Identify which cell holds the provided text, then report its [X, Y] central coordinate. 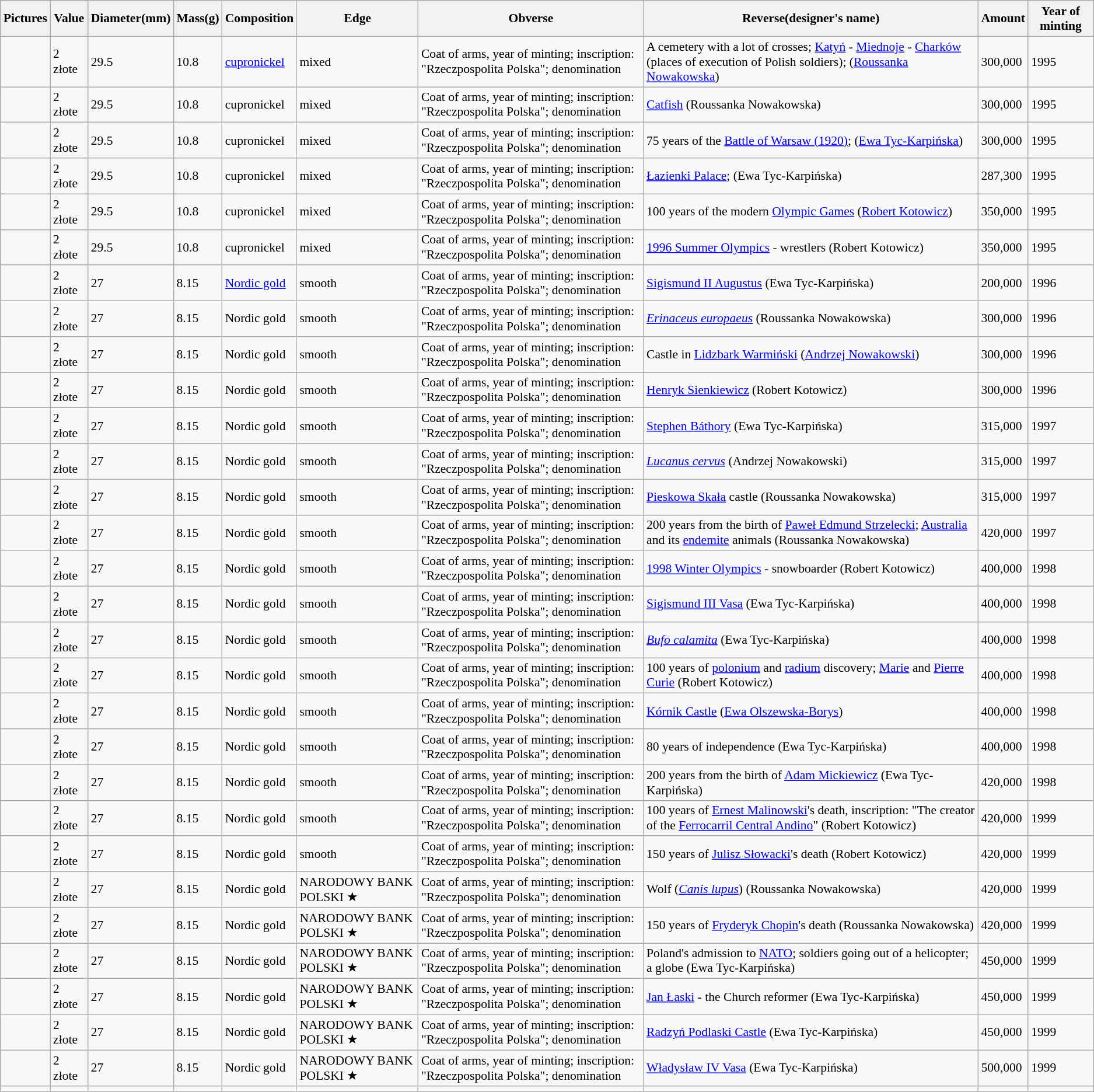
Poland's admission to NATO; soldiers going out of a helicopter; a globe (Ewa Tyc-Karpińska) [811, 961]
100 years of polonium and radium discovery; Marie and Pierre Curie (Robert Kotowicz) [811, 676]
Radzyń Podlaski Castle (Ewa Tyc-Karpińska) [811, 1032]
Year of minting [1061, 19]
Catfish (Roussanka Nowakowska) [811, 105]
Lucanus cervus (Andrzej Nowakowski) [811, 461]
Obverse [531, 19]
Value [69, 19]
A cemetery with a lot of crosses; Katyń - Miednoje - Charków (places of execution of Polish soldiers); (Roussanka Nowakowska) [811, 62]
Henryk Sienkiewicz (Robert Kotowicz) [811, 390]
Pictures [26, 19]
Sigismund II Augustus (Ewa Tyc-Karpińska) [811, 284]
150 years of Fryderyk Chopin's death (Roussanka Nowakowska) [811, 926]
Edge [357, 19]
Amount [1003, 19]
150 years of Julisz Słowacki's death (Robert Kotowicz) [811, 854]
Jan Łaski - the Church reformer (Ewa Tyc-Karpińska) [811, 997]
200,000 [1003, 284]
Wolf (Canis lupus) (Roussanka Nowakowska) [811, 889]
100 years of the modern Olympic Games (Robert Kotowicz) [811, 211]
Kórnik Castle (Ewa Olszewska-Borys) [811, 711]
1998 Winter Olympics - snowboarder (Robert Kotowicz) [811, 568]
Władysław IV Vasa (Ewa Tyc-Karpińska) [811, 1068]
Łazienki Palace; (Ewa Tyc-Karpińska) [811, 176]
200 years from the birth of Adam Mickiewicz (Ewa Tyc-Karpińska) [811, 782]
Reverse(designer's name) [811, 19]
100 years of Ernest Malinowski's death, inscription: "The creator of the Ferrocarril Central Andino" (Robert Kotowicz) [811, 818]
200 years from the birth of Paweł Edmund Strzelecki; Australia and its endemite animals (Roussanka Nowakowska) [811, 532]
80 years of independence (Ewa Tyc-Karpińska) [811, 747]
Composition [260, 19]
500,000 [1003, 1068]
1996 Summer Olympics - wrestlers (Robert Kotowicz) [811, 247]
Diameter(mm) [131, 19]
Sigismund III Vasa (Ewa Tyc-Karpińska) [811, 605]
Erinaceus europaeus (Roussanka Nowakowska) [811, 319]
287,300 [1003, 176]
Castle in Lidzbark Warmiński (Andrzej Nowakowski) [811, 355]
Pieskowa Skała castle (Roussanka Nowakowska) [811, 497]
Stephen Báthory (Ewa Tyc-Karpińska) [811, 426]
Mass(g) [197, 19]
75 years of the Battle of Warsaw (1920); (Ewa Tyc-Karpińska) [811, 140]
Bufo calamita (Ewa Tyc-Karpińska) [811, 640]
